Identify which cell holds the provided text, then report its (X, Y) central coordinate. 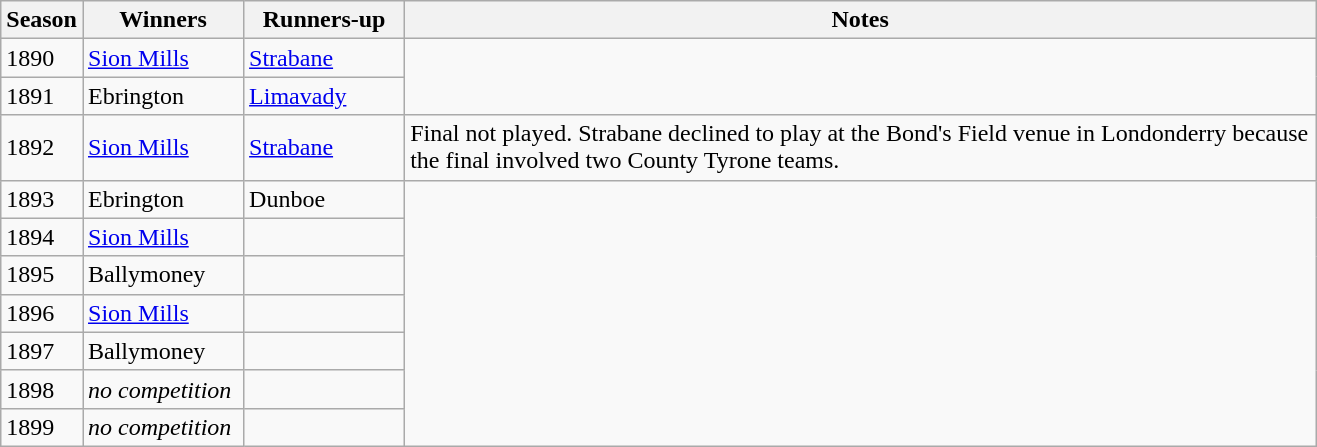
Dunboe (324, 199)
1895 (42, 275)
1897 (42, 351)
Season (42, 20)
Runners-up (324, 20)
1894 (42, 237)
1890 (42, 58)
1896 (42, 313)
1893 (42, 199)
Limavady (324, 96)
1892 (42, 148)
Final not played. Strabane declined to play at the Bond's Field venue in Londonderry because the final involved two County Tyrone teams. (860, 148)
Winners (162, 20)
1899 (42, 427)
Notes (860, 20)
1891 (42, 96)
1898 (42, 389)
